Return (x, y) of the center of cell containing provided text 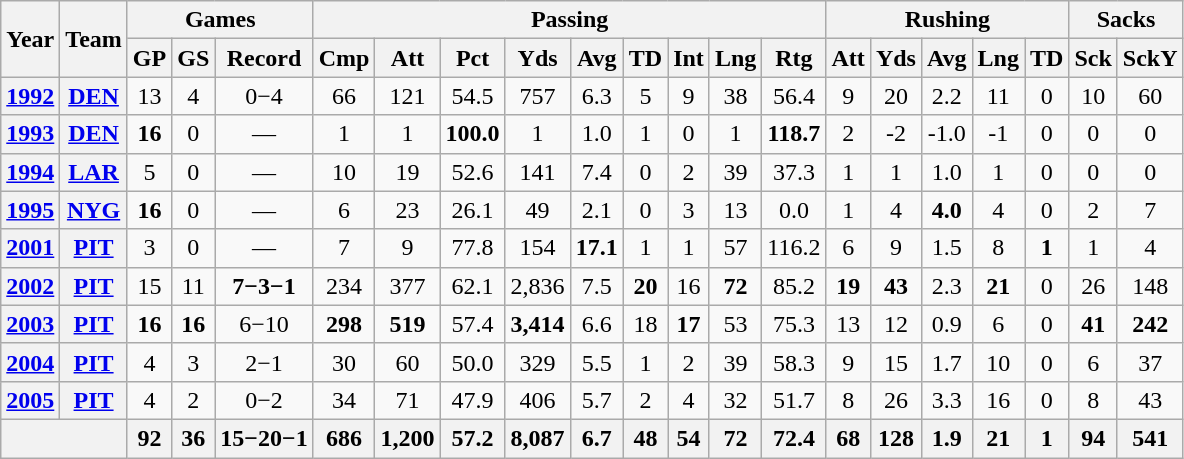
5.5 (596, 362)
3,414 (538, 324)
0.9 (946, 324)
47.9 (472, 400)
-2 (896, 134)
57 (735, 248)
0−2 (264, 400)
50.0 (472, 362)
48 (645, 438)
68 (848, 438)
154 (538, 248)
8,087 (538, 438)
SckY (1150, 58)
7.5 (596, 286)
NYG (94, 210)
37.3 (794, 172)
1,200 (408, 438)
128 (896, 438)
1.5 (946, 248)
2003 (30, 324)
66 (344, 96)
6.6 (596, 324)
2005 (30, 400)
37 (1150, 362)
Sck (1093, 58)
757 (538, 96)
141 (538, 172)
242 (1150, 324)
121 (408, 96)
18 (645, 324)
2.3 (946, 286)
17.1 (596, 248)
298 (344, 324)
329 (538, 362)
57.2 (472, 438)
LAR (94, 172)
51.7 (794, 400)
Games (220, 20)
5.7 (596, 400)
2001 (30, 248)
Sacks (1126, 20)
2.2 (946, 96)
15−20−1 (264, 438)
53 (735, 324)
Record (264, 58)
Rushing (948, 20)
85.2 (794, 286)
GS (194, 58)
1995 (30, 210)
41 (1093, 324)
2.1 (596, 210)
1.7 (946, 362)
26.1 (472, 210)
92 (149, 438)
52.6 (472, 172)
1.9 (946, 438)
Int (689, 58)
23 (408, 210)
94 (1093, 438)
Passing (570, 20)
49 (538, 210)
62.1 (472, 286)
116.2 (794, 248)
54.5 (472, 96)
Rtg (794, 58)
Cmp (344, 58)
541 (1150, 438)
12 (896, 324)
0−4 (264, 96)
0.0 (794, 210)
6−10 (264, 324)
54 (689, 438)
58.3 (794, 362)
GP (149, 58)
56.4 (794, 96)
32 (735, 400)
36 (194, 438)
406 (538, 400)
7−3−1 (264, 286)
Team (94, 39)
100.0 (472, 134)
Pct (472, 58)
377 (408, 286)
57.4 (472, 324)
1992 (30, 96)
75.3 (794, 324)
3.3 (946, 400)
148 (1150, 286)
1993 (30, 134)
Year (30, 39)
-1.0 (946, 134)
519 (408, 324)
77.8 (472, 248)
1994 (30, 172)
17 (689, 324)
2004 (30, 362)
38 (735, 96)
7.4 (596, 172)
34 (344, 400)
2002 (30, 286)
30 (344, 362)
6.7 (596, 438)
-1 (998, 134)
2−1 (264, 362)
6.3 (596, 96)
72.4 (794, 438)
4.0 (946, 210)
71 (408, 400)
686 (344, 438)
2,836 (538, 286)
234 (344, 286)
118.7 (794, 134)
